Return the [x, y] coordinate for the center point of the cell that contains the specified text.  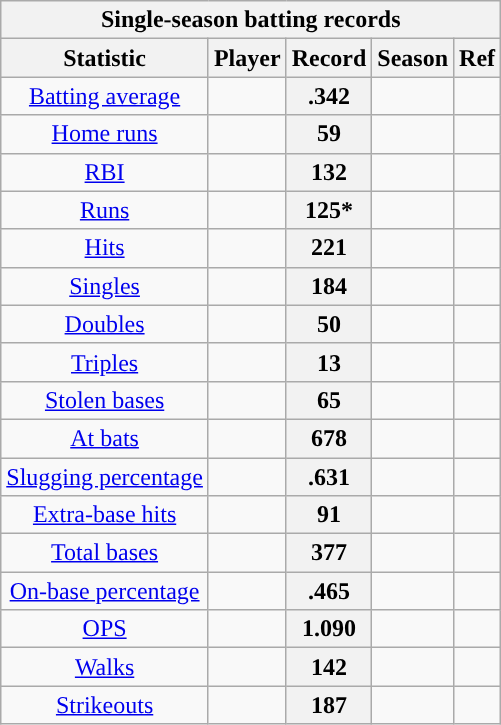
Doubles [105, 324]
Singles [105, 286]
377 [329, 553]
13 [329, 362]
Slugging percentage [105, 477]
Home runs [105, 134]
Season [413, 58]
678 [329, 438]
Player [247, 58]
.342 [329, 96]
184 [329, 286]
At bats [105, 438]
Runs [105, 210]
RBI [105, 172]
59 [329, 134]
65 [329, 400]
.465 [329, 591]
Walks [105, 667]
.631 [329, 477]
Extra-base hits [105, 515]
221 [329, 248]
On-base percentage [105, 591]
Record [329, 58]
Hits [105, 248]
Batting average [105, 96]
OPS [105, 629]
Strikeouts [105, 705]
Single-season batting records [251, 20]
91 [329, 515]
132 [329, 172]
50 [329, 324]
Total bases [105, 553]
1.090 [329, 629]
125* [329, 210]
Statistic [105, 58]
Stolen bases [105, 400]
187 [329, 705]
Triples [105, 362]
142 [329, 667]
Ref [478, 58]
